From the cell containing the given text, extract its center point as (x, y) coordinate. 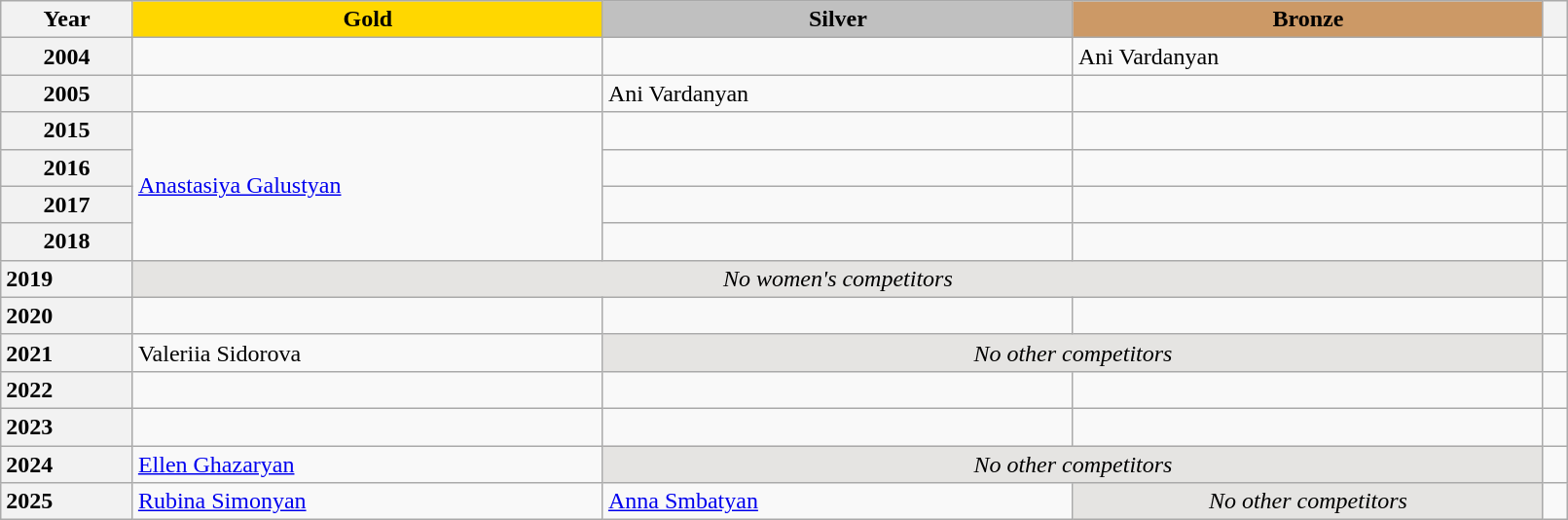
Silver (837, 19)
Gold (368, 19)
2015 (67, 130)
Ellen Ghazaryan (368, 464)
2005 (67, 93)
Valeriia Sidorova (368, 353)
2019 (67, 279)
2017 (67, 204)
Year (67, 19)
2004 (67, 56)
2025 (67, 501)
Bronze (1308, 19)
2022 (67, 390)
2018 (67, 241)
2016 (67, 167)
2024 (67, 464)
No women's competitors (837, 279)
Anastasiya Galustyan (368, 186)
Rubina Simonyan (368, 501)
2020 (67, 316)
2021 (67, 353)
Anna Smbatyan (837, 501)
2023 (67, 427)
